Pinpoint the cell where the given text exists, returning its (x, y) midpoint coordinate. 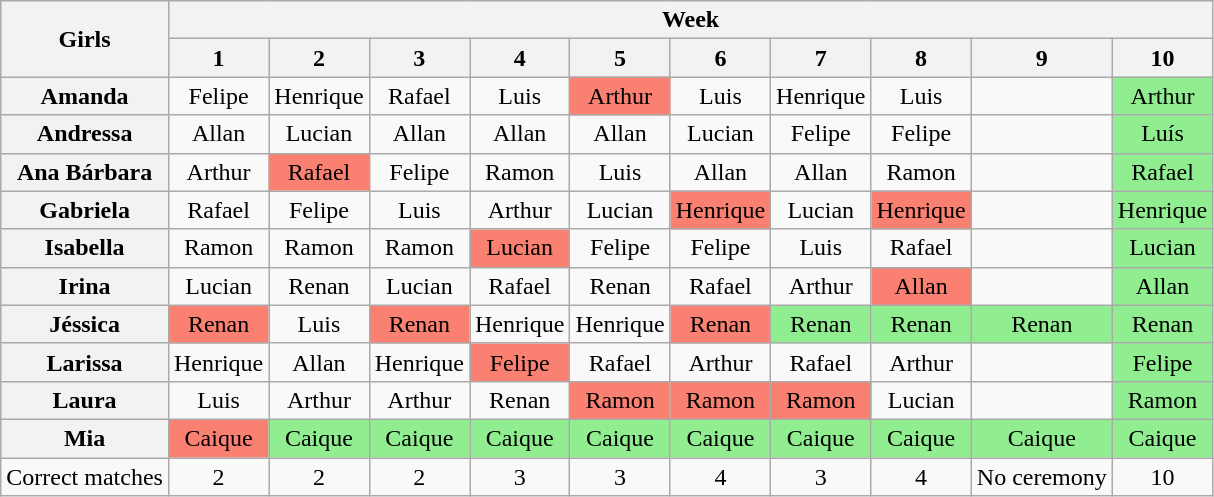
Amanda (85, 96)
1 (218, 58)
Luís (1162, 134)
Girls (85, 39)
5 (620, 58)
Jéssica (85, 324)
Isabella (85, 248)
Mia (85, 438)
Laura (85, 400)
6 (720, 58)
9 (1042, 58)
7 (821, 58)
Irina (85, 286)
Week (690, 20)
Andressa (85, 134)
Larissa (85, 362)
Correct matches (85, 477)
No ceremony (1042, 477)
8 (921, 58)
Ana Bárbara (85, 172)
Gabriela (85, 210)
